Pinpoint the cell where the given text exists, returning its (x, y) midpoint coordinate. 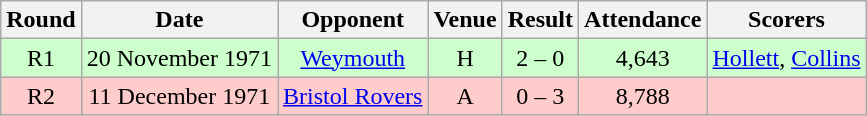
Scorers (786, 20)
0 – 3 (540, 96)
Opponent (353, 20)
Round (41, 20)
Hollett, Collins (786, 58)
H (465, 58)
Result (540, 20)
20 November 1971 (179, 58)
Date (179, 20)
4,643 (643, 58)
Venue (465, 20)
2 – 0 (540, 58)
Attendance (643, 20)
11 December 1971 (179, 96)
8,788 (643, 96)
R2 (41, 96)
Weymouth (353, 58)
R1 (41, 58)
Bristol Rovers (353, 96)
A (465, 96)
